For the text-containing cell, return its midpoint in [x, y] coordinate format. 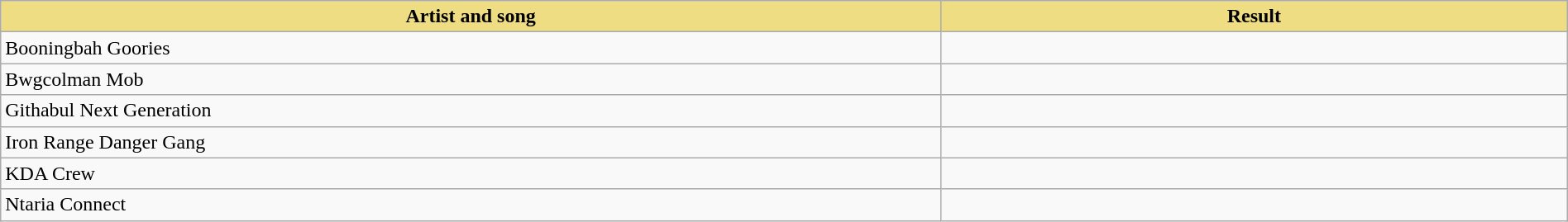
Artist and song [471, 17]
Githabul Next Generation [471, 111]
Ntaria Connect [471, 205]
Bwgcolman Mob [471, 79]
Iron Range Danger Gang [471, 142]
KDA Crew [471, 173]
Result [1254, 17]
Booningbah Goories [471, 48]
